Extract the (X, Y) coordinate from the center of the cell holding the provided text.  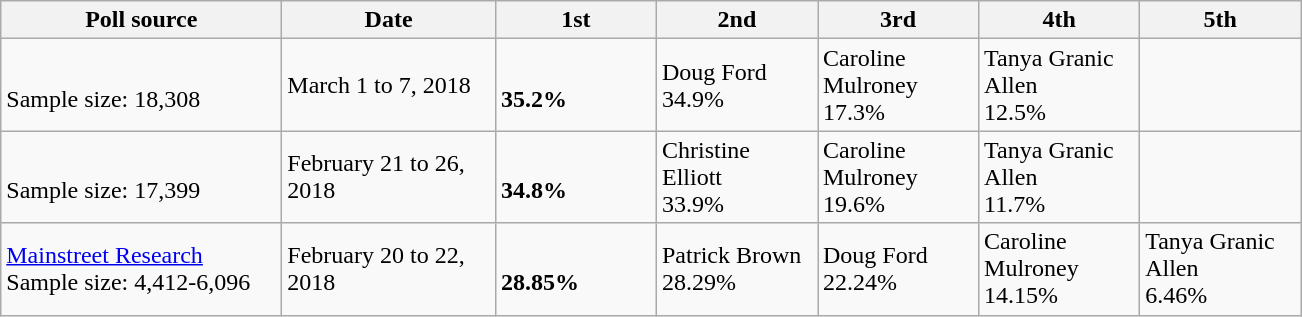
Sample size: 17,399 (142, 177)
Christine Elliott33.9% (736, 177)
Doug Ford34.9% (736, 85)
1st (576, 20)
Caroline Mulroney 17.3% (898, 85)
Date (389, 20)
Patrick Brown28.29% (736, 269)
34.8% (576, 177)
5th (1220, 20)
Mainstreet Research Sample size: 4,412-6,096 (142, 269)
Tanya Granic Allen 6.46% (1220, 269)
28.85% (576, 269)
35.2% (576, 85)
February 21 to 26, 2018 (389, 177)
Tanya Granic Allen 12.5% (1060, 85)
Caroline Mulroney 19.6% (898, 177)
3rd (898, 20)
March 1 to 7, 2018 (389, 85)
4th (1060, 20)
Poll source (142, 20)
February 20 to 22, 2018 (389, 269)
Caroline Mulroney 14.15% (1060, 269)
Sample size: 18,308 (142, 85)
Tanya Granic Allen 11.7% (1060, 177)
2nd (736, 20)
Doug Ford22.24% (898, 269)
